Return the (x, y) coordinate for the center point of the cell that contains the specified text.  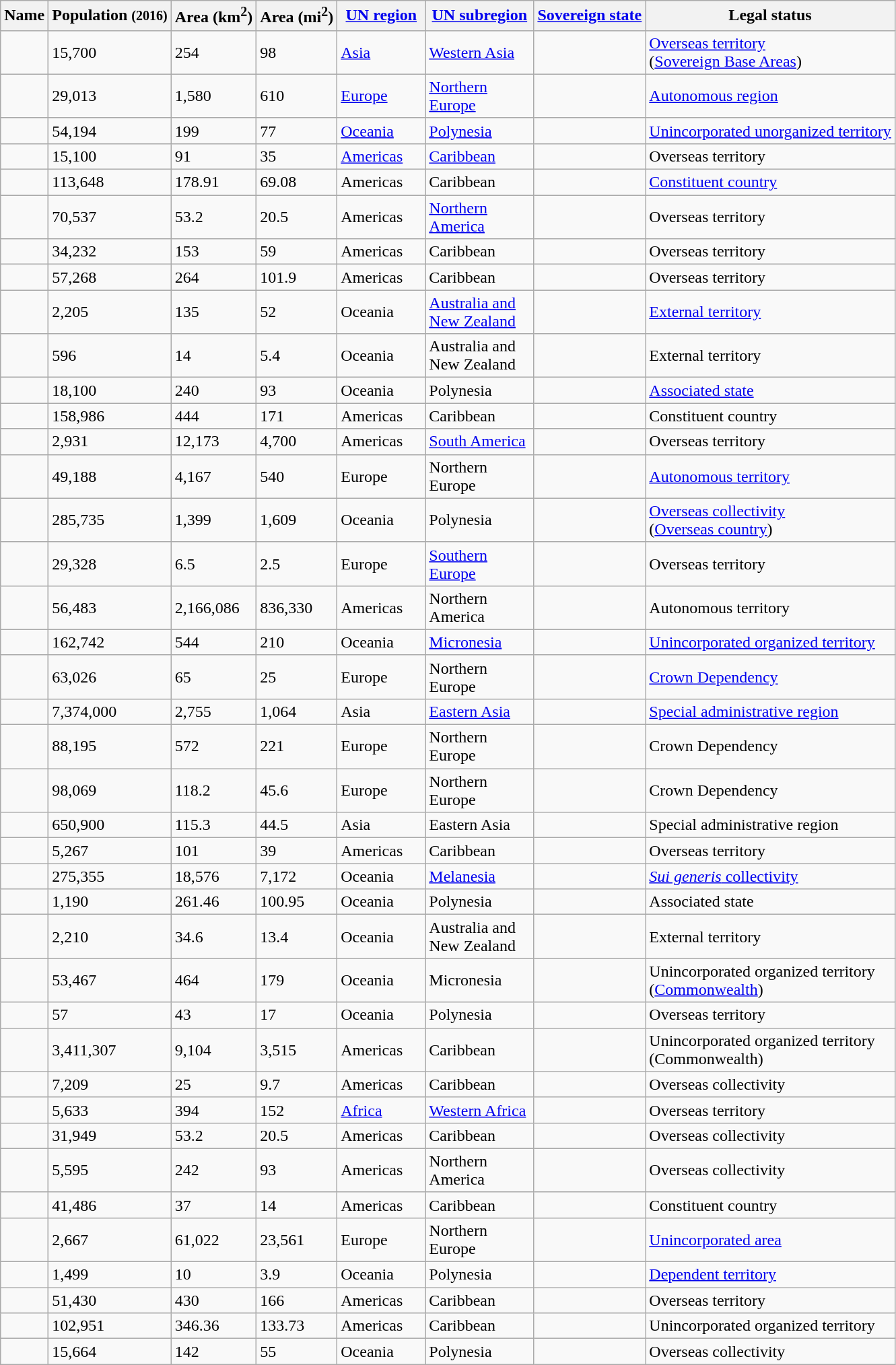
7,209 (110, 1084)
178.91 (214, 182)
1,399 (214, 520)
Name (24, 16)
Area (mi2) (297, 16)
77 (297, 131)
61,022 (214, 1240)
57 (110, 1015)
Africa (381, 1110)
285,735 (110, 520)
91 (214, 156)
65 (214, 677)
44.5 (297, 825)
29,013 (110, 96)
43 (214, 1015)
Population (2016) (110, 16)
4,700 (297, 442)
23,561 (297, 1240)
171 (297, 416)
Overseas collectivity(Overseas country) (770, 520)
2,205 (110, 312)
444 (214, 416)
135 (214, 312)
56,483 (110, 607)
113,648 (110, 182)
261.46 (214, 902)
430 (214, 1300)
41,486 (110, 1205)
464 (214, 980)
221 (297, 747)
Area (km2) (214, 16)
Unincorporated area (770, 1240)
13.4 (297, 937)
Melanesia (479, 876)
Dependent territory (770, 1275)
Sui generis collectivity (770, 876)
2,667 (110, 1240)
1,499 (110, 1275)
Sovereign state (590, 16)
31,949 (110, 1135)
UN subregion (479, 16)
153 (214, 252)
Southern Europe (479, 564)
1,190 (110, 902)
55 (297, 1352)
69.08 (297, 182)
101 (214, 851)
158,986 (110, 416)
836,330 (297, 607)
1,064 (297, 711)
162,742 (110, 642)
15,100 (110, 156)
18,100 (110, 390)
6.5 (214, 564)
142 (214, 1352)
254 (214, 53)
59 (297, 252)
34.6 (214, 937)
7,374,000 (110, 711)
35 (297, 156)
70,537 (110, 217)
5,267 (110, 851)
540 (297, 477)
UN region (381, 16)
Unincorporated unorganized territory (770, 131)
57,268 (110, 277)
45.6 (297, 790)
2,166,086 (214, 607)
596 (110, 355)
1,609 (297, 520)
Autonomous region (770, 96)
3,515 (297, 1050)
394 (214, 1110)
2.5 (297, 564)
275,355 (110, 876)
610 (297, 96)
15,700 (110, 53)
2,931 (110, 442)
12,173 (214, 442)
37 (214, 1205)
52 (297, 312)
51,430 (110, 1300)
49,188 (110, 477)
98,069 (110, 790)
5.4 (297, 355)
98 (297, 53)
Legal status (770, 16)
3.9 (297, 1275)
34,232 (110, 252)
South America (479, 442)
264 (214, 277)
54,194 (110, 131)
544 (214, 642)
2,210 (110, 937)
Overseas territory(Sovereign Base Areas) (770, 53)
210 (297, 642)
102,951 (110, 1326)
152 (297, 1110)
10 (214, 1275)
650,900 (110, 825)
101.9 (297, 277)
3,411,307 (110, 1050)
39 (297, 851)
18,576 (214, 876)
100.95 (297, 902)
Western Africa (479, 1110)
53,467 (110, 980)
17 (297, 1015)
15,664 (110, 1352)
Western Asia (479, 53)
9.7 (297, 1084)
29,328 (110, 564)
63,026 (110, 677)
199 (214, 131)
572 (214, 747)
5,595 (110, 1170)
4,167 (214, 477)
242 (214, 1170)
7,172 (297, 876)
115.3 (214, 825)
5,633 (110, 1110)
133.73 (297, 1326)
346.36 (214, 1326)
9,104 (214, 1050)
2,755 (214, 711)
88,195 (110, 747)
166 (297, 1300)
179 (297, 980)
1,580 (214, 96)
240 (214, 390)
118.2 (214, 790)
